Return the [x, y] coordinate for the center point of the cell that contains the specified text.  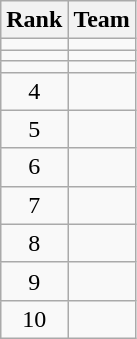
10 [34, 319]
9 [34, 281]
8 [34, 243]
5 [34, 129]
4 [34, 91]
7 [34, 205]
Team [102, 20]
6 [34, 167]
Rank [34, 20]
